From the cell containing the given text, extract its center point as [X, Y] coordinate. 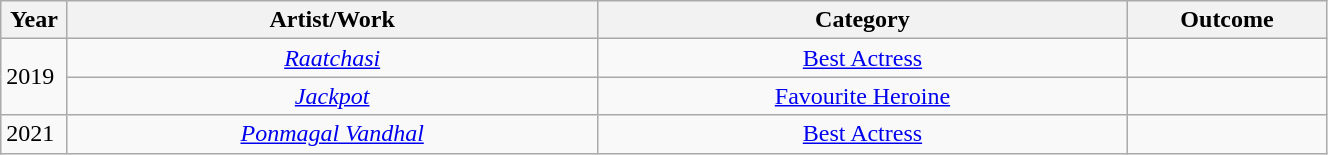
Artist/Work [332, 20]
Jackpot [332, 96]
Year [34, 20]
Raatchasi [332, 58]
2021 [34, 134]
Favourite Heroine [862, 96]
2019 [34, 77]
Category [862, 20]
Ponmagal Vandhal [332, 134]
Outcome [1228, 20]
